Detect which cell encompasses the target text, then output its (x, y) center coordinate. 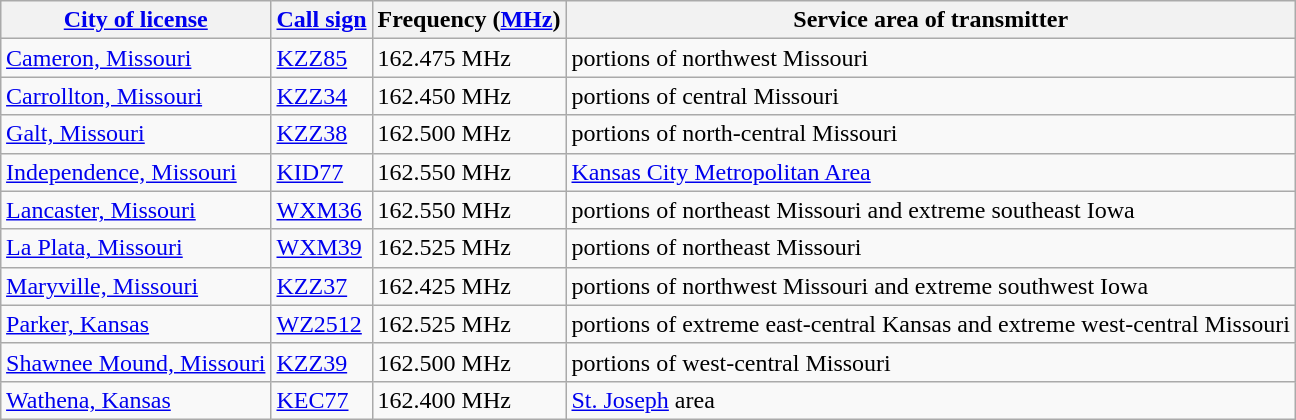
162.475 MHz (469, 58)
KEC77 (322, 400)
portions of extreme east-central Kansas and extreme west-central Missouri (930, 324)
Shawnee Mound, Missouri (136, 362)
Parker, Kansas (136, 324)
Wathena, Kansas (136, 400)
WXM39 (322, 248)
Kansas City Metropolitan Area (930, 172)
portions of central Missouri (930, 96)
Call sign (322, 20)
KZZ34 (322, 96)
162.400 MHz (469, 400)
portions of northwest Missouri and extreme southwest Iowa (930, 286)
162.425 MHz (469, 286)
KZZ37 (322, 286)
Frequency (MHz) (469, 20)
162.450 MHz (469, 96)
portions of northeast Missouri (930, 248)
KID77 (322, 172)
Service area of transmitter (930, 20)
St. Joseph area (930, 400)
Cameron, Missouri (136, 58)
portions of northwest Missouri (930, 58)
La Plata, Missouri (136, 248)
City of license (136, 20)
KZZ39 (322, 362)
Independence, Missouri (136, 172)
Carrollton, Missouri (136, 96)
Galt, Missouri (136, 134)
KZZ38 (322, 134)
portions of west-central Missouri (930, 362)
KZZ85 (322, 58)
WXM36 (322, 210)
Lancaster, Missouri (136, 210)
WZ2512 (322, 324)
Maryville, Missouri (136, 286)
portions of north-central Missouri (930, 134)
portions of northeast Missouri and extreme southeast Iowa (930, 210)
